Find where the given text appears and provide that cell's center as [X, Y] coordinate. 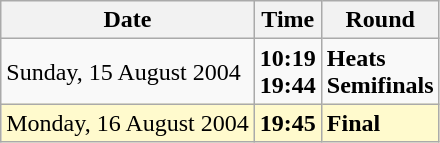
10:1919:44 [288, 72]
Round [380, 20]
Sunday, 15 August 2004 [128, 72]
Final [380, 123]
Monday, 16 August 2004 [128, 123]
19:45 [288, 123]
HeatsSemifinals [380, 72]
Time [288, 20]
Date [128, 20]
